Determine the [x, y] coordinate at the center of the cell enclosing the given text.  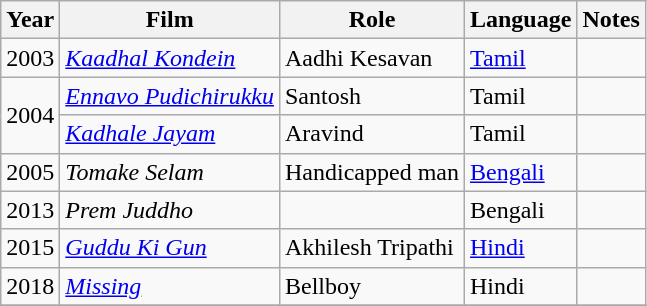
Aravind [372, 134]
2018 [30, 286]
Bellboy [372, 286]
Akhilesh Tripathi [372, 248]
Notes [611, 20]
Year [30, 20]
Prem Juddho [170, 210]
Handicapped man [372, 172]
Santosh [372, 96]
Aadhi Kesavan [372, 58]
Missing [170, 286]
Role [372, 20]
Kaadhal Kondein [170, 58]
Tomake Selam [170, 172]
Ennavo Pudichirukku [170, 96]
Kadhale Jayam [170, 134]
2003 [30, 58]
2004 [30, 115]
2013 [30, 210]
Language [520, 20]
Guddu Ki Gun [170, 248]
2015 [30, 248]
Film [170, 20]
2005 [30, 172]
